Locate the cell with the specified text and output its [x, y] center coordinate. 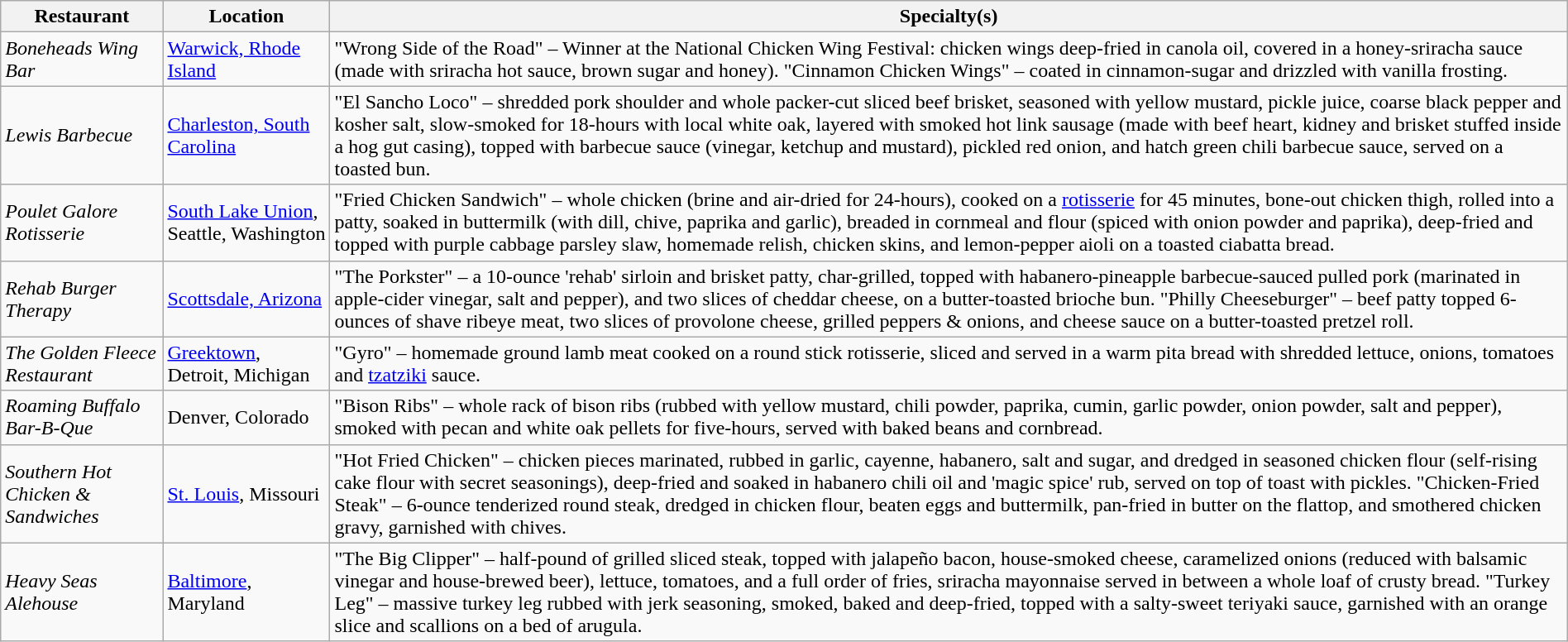
Restaurant [82, 17]
Specialty(s) [949, 17]
Greektown, Detroit, Michigan [246, 364]
South Lake Union, Seattle, Washington [246, 223]
Boneheads Wing Bar [82, 60]
Scottsdale, Arizona [246, 299]
Charleston, South Carolina [246, 136]
Lewis Barbecue [82, 136]
Rehab Burger Therapy [82, 299]
Denver, Colorado [246, 417]
The Golden Fleece Restaurant [82, 364]
Warwick, Rhode Island [246, 60]
Poulet Galore Rotisserie [82, 223]
Location [246, 17]
Heavy Seas Alehouse [82, 592]
St. Louis, Missouri [246, 493]
Baltimore, Maryland [246, 592]
Southern Hot Chicken & Sandwiches [82, 493]
Roaming Buffalo Bar-B-Que [82, 417]
